Return (X, Y) of the center of cell containing provided text 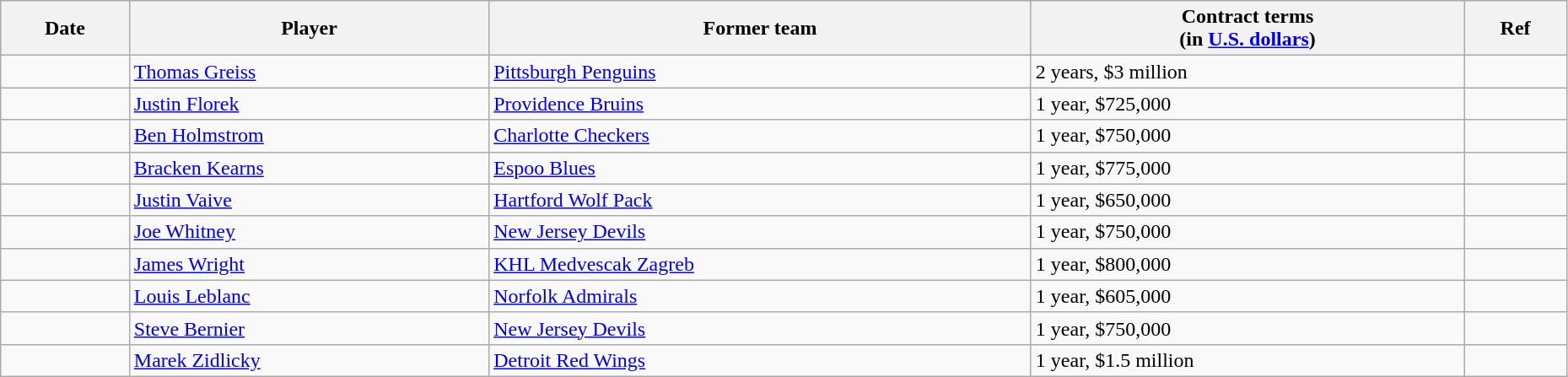
Joe Whitney (309, 232)
Charlotte Checkers (761, 136)
James Wright (309, 264)
Espoo Blues (761, 168)
Contract terms(in U.S. dollars) (1247, 29)
Justin Vaive (309, 200)
1 year, $605,000 (1247, 296)
KHL Medvescak Zagreb (761, 264)
Player (309, 29)
1 year, $1.5 million (1247, 360)
Pittsburgh Penguins (761, 72)
Hartford Wolf Pack (761, 200)
Steve Bernier (309, 328)
Louis Leblanc (309, 296)
1 year, $650,000 (1247, 200)
1 year, $800,000 (1247, 264)
Norfolk Admirals (761, 296)
Marek Zidlicky (309, 360)
Former team (761, 29)
Ben Holmstrom (309, 136)
Justin Florek (309, 104)
1 year, $775,000 (1247, 168)
Date (66, 29)
Detroit Red Wings (761, 360)
1 year, $725,000 (1247, 104)
2 years, $3 million (1247, 72)
Thomas Greiss (309, 72)
Bracken Kearns (309, 168)
Providence Bruins (761, 104)
Ref (1516, 29)
